Provide the [X, Y] coordinate of the cell's center where the given text is located.  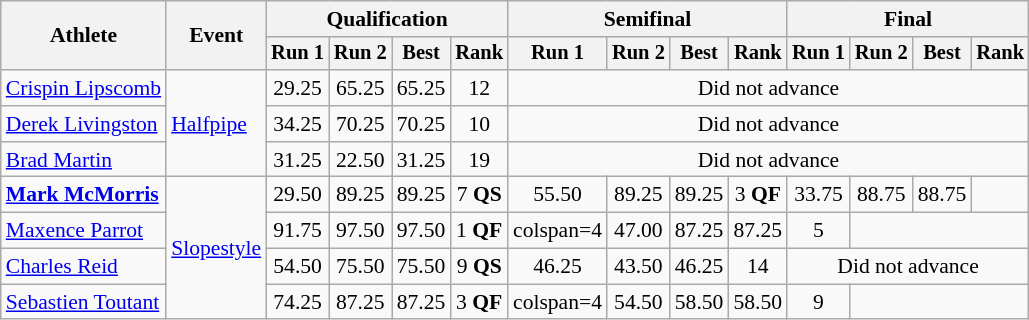
Charles Reid [84, 267]
55.50 [558, 195]
Slopestyle [216, 248]
Semifinal [648, 19]
Crispin Lipscomb [84, 88]
Halfpipe [216, 124]
22.50 [360, 160]
19 [479, 160]
Brad Martin [84, 160]
9 [818, 302]
14 [758, 267]
9 QS [479, 267]
91.75 [298, 231]
1 QF [479, 231]
47.00 [638, 231]
Final [908, 19]
Derek Livingston [84, 124]
Mark McMorris [84, 195]
34.25 [298, 124]
43.50 [638, 267]
74.25 [298, 302]
Athlete [84, 36]
Maxence Parrot [84, 231]
Event [216, 36]
Sebastien Toutant [84, 302]
29.25 [298, 88]
29.50 [298, 195]
33.75 [818, 195]
7 QS [479, 195]
10 [479, 124]
12 [479, 88]
Qualification [387, 19]
5 [818, 231]
